Detect which cell encompasses the target text, then output its (x, y) center coordinate. 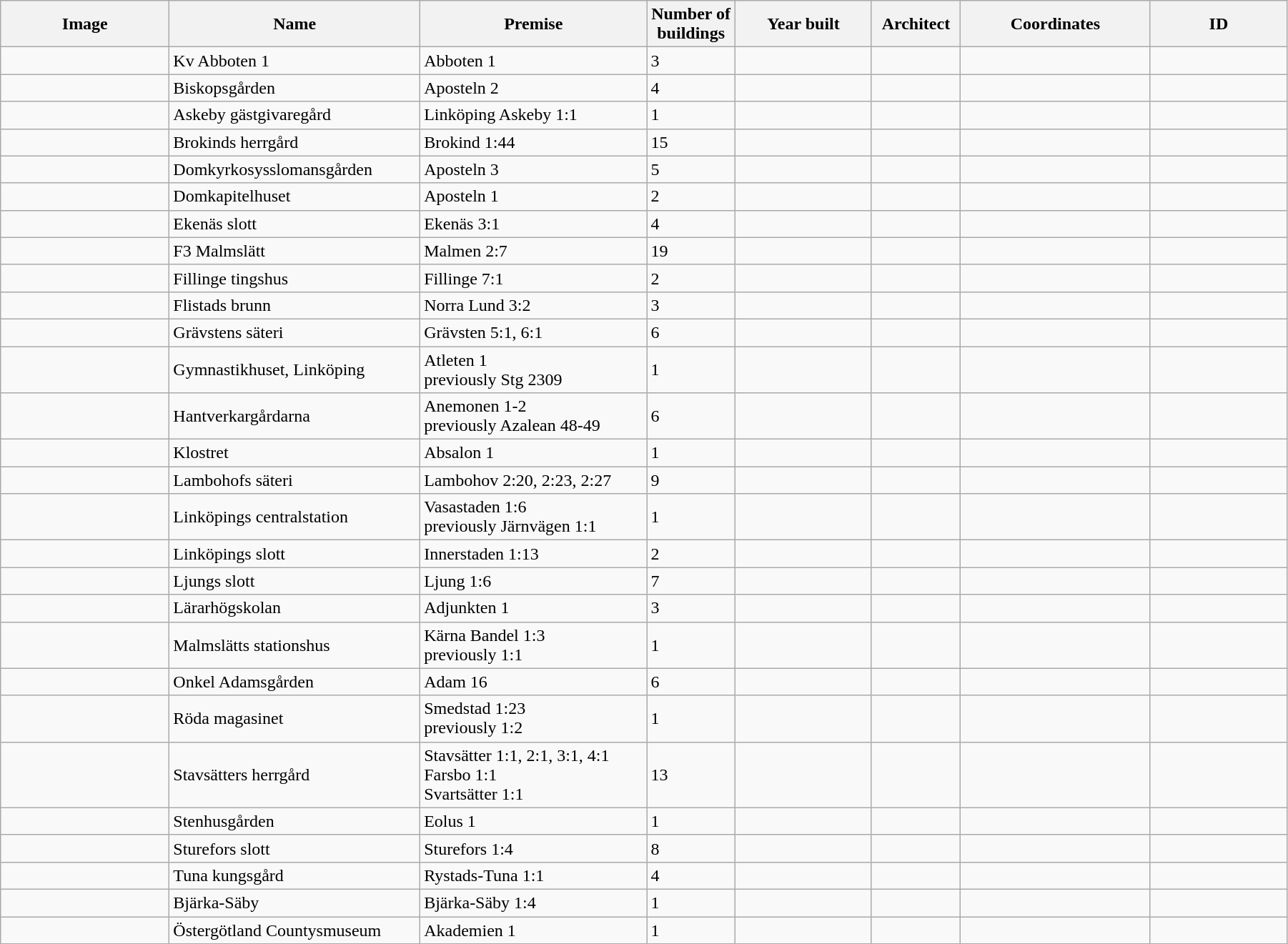
8 (691, 848)
Röda magasinet (294, 719)
Name (294, 24)
Aposteln 3 (533, 169)
Stavsätter 1:1, 2:1, 3:1, 4:1Farsbo 1:1Svartsätter 1:1 (533, 775)
Rystads-Tuna 1:1 (533, 875)
Architect (916, 24)
Grävsten 5:1, 6:1 (533, 332)
Askeby gästgivaregård (294, 115)
Innerstaden 1:13 (533, 554)
Linköping Askeby 1:1 (533, 115)
Year built (803, 24)
5 (691, 169)
Lambohofs säteri (294, 480)
Atleten 1previously Stg 2309 (533, 369)
Smedstad 1:23previously 1:2 (533, 719)
Vasastaden 1:6previously Järnvägen 1:1 (533, 517)
Stavsätters herrgård (294, 775)
Abboten 1 (533, 61)
Sturefors 1:4 (533, 848)
Brokinds herrgård (294, 142)
Lambohov 2:20, 2:23, 2:27 (533, 480)
7 (691, 581)
Absalon 1 (533, 453)
9 (691, 480)
Domkyrkosysslomansgården (294, 169)
Ljungs slott (294, 581)
Linköpings centralstation (294, 517)
Malmen 2:7 (533, 251)
Grävstens säteri (294, 332)
Aposteln 2 (533, 88)
Number ofbuildings (691, 24)
Ekenäs 3:1 (533, 224)
Biskopsgården (294, 88)
Ekenäs slott (294, 224)
Brokind 1:44 (533, 142)
Fillinge 7:1 (533, 278)
Malmslätts stationshus (294, 645)
Klostret (294, 453)
13 (691, 775)
ID (1218, 24)
Bjärka-Säby 1:4 (533, 903)
Adjunkten 1 (533, 608)
Flistads brunn (294, 305)
Onkel Adamsgården (294, 682)
Adam 16 (533, 682)
Akademien 1 (533, 930)
Bjärka-Säby (294, 903)
F3 Malmslätt (294, 251)
Domkapitelhuset (294, 197)
Fillinge tingshus (294, 278)
Hantverkargårdarna (294, 416)
Stenhusgården (294, 821)
15 (691, 142)
Coordinates (1055, 24)
Linköpings slott (294, 554)
Ljung 1:6 (533, 581)
Norra Lund 3:2 (533, 305)
Kv Abboten 1 (294, 61)
Eolus 1 (533, 821)
Lärarhögskolan (294, 608)
Premise (533, 24)
Sturefors slott (294, 848)
Aposteln 1 (533, 197)
Tuna kungsgård (294, 875)
Gymnastikhuset, Linköping (294, 369)
Image (85, 24)
19 (691, 251)
Anemonen 1-2previously Azalean 48-49 (533, 416)
Kärna Bandel 1:3previously 1:1 (533, 645)
Östergötland Countysmuseum (294, 930)
